Return the [x, y] coordinate for the center point of the cell that contains the specified text.  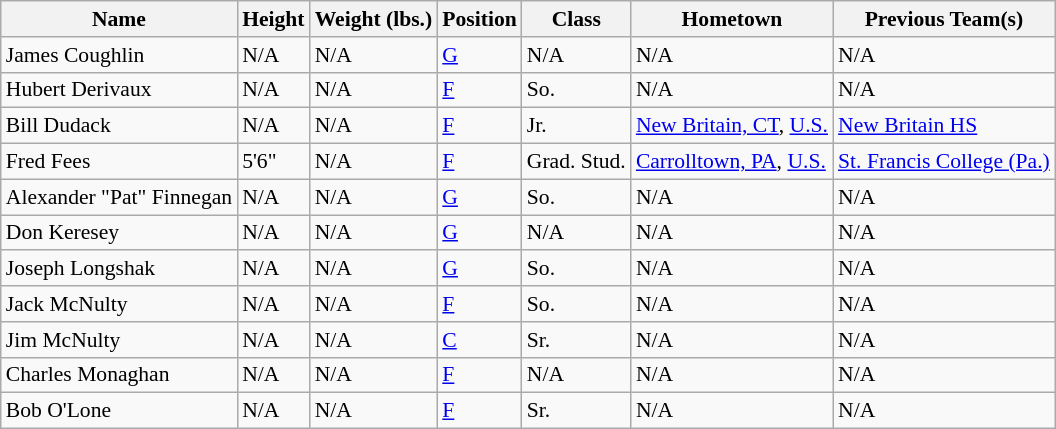
Jack McNulty [119, 304]
Fred Fees [119, 162]
James Coughlin [119, 55]
Grad. Stud. [576, 162]
Jim McNulty [119, 340]
New Britain HS [944, 126]
Charles Monaghan [119, 375]
Weight (lbs.) [374, 19]
Position [479, 19]
Hometown [732, 19]
St. Francis College (Pa.) [944, 162]
Carrolltown, PA, U.S. [732, 162]
Don Keresey [119, 233]
5'6" [273, 162]
Height [273, 19]
Jr. [576, 126]
Name [119, 19]
C [479, 340]
Bill Dudack [119, 126]
Alexander "Pat" Finnegan [119, 197]
Joseph Longshak [119, 269]
Class [576, 19]
Bob O'Lone [119, 411]
Previous Team(s) [944, 19]
New Britain, CT, U.S. [732, 126]
Hubert Derivaux [119, 90]
